Output the (x, y) coordinate of the center of the cell containing the given text.  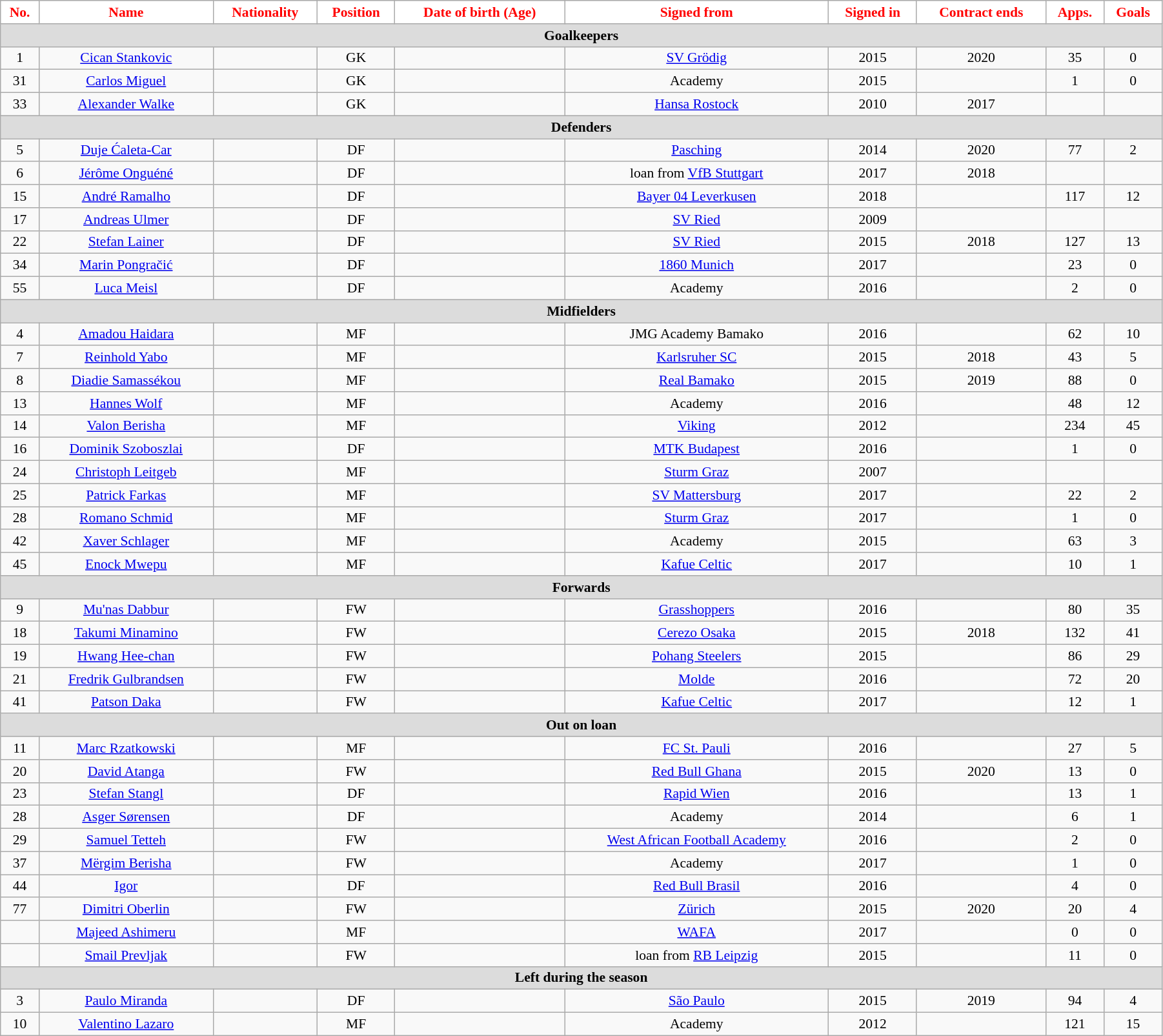
Forwards (581, 587)
Viking (697, 426)
MTK Budapest (697, 449)
7 (20, 358)
25 (20, 495)
62 (1075, 334)
Pasching (697, 150)
Position (356, 12)
Christoph Leitgeb (126, 472)
14 (20, 426)
48 (1075, 403)
234 (1075, 426)
loan from VfB Stuttgart (697, 174)
loan from RB Leipzig (697, 955)
São Paulo (697, 1001)
8 (20, 380)
Hannes Wolf (126, 403)
Mu'nas Dabbur (126, 610)
Hansa Rostock (697, 105)
Fredrik Gulbrandsen (126, 679)
121 (1075, 1024)
Xaver Schlager (126, 542)
WAFA (697, 932)
80 (1075, 610)
Samuel Tetteh (126, 840)
37 (20, 863)
Carlos Miguel (126, 81)
Andreas Ulmer (126, 219)
Stefan Lainer (126, 242)
55 (20, 289)
Apps. (1075, 12)
16 (20, 449)
9 (20, 610)
Goals (1133, 12)
Contract ends (981, 12)
Patrick Farkas (126, 495)
Luca Meisl (126, 289)
Real Bamako (697, 380)
Marc Rzatkowski (126, 748)
Mërgim Berisha (126, 863)
Date of birth (Age) (480, 12)
SV Mattersburg (697, 495)
Red Bull Ghana (697, 771)
63 (1075, 542)
1860 Munich (697, 265)
Patson Daka (126, 702)
Duje Ćaleta-Car (126, 150)
Molde (697, 679)
Karlsruher SC (697, 358)
David Atanga (126, 771)
Cican Stankovic (126, 58)
33 (20, 105)
Igor (126, 886)
Signed from (697, 12)
FC St. Pauli (697, 748)
Zürich (697, 909)
94 (1075, 1001)
Hwang Hee-chan (126, 656)
Bayer 04 Leverkusen (697, 196)
127 (1075, 242)
Alexander Walke (126, 105)
Goalkeepers (581, 36)
Asger Sørensen (126, 817)
43 (1075, 358)
Dimitri Oberlin (126, 909)
Left during the season (581, 978)
Red Bull Brasil (697, 886)
Jérôme Onguéné (126, 174)
Majeed Ashimeru (126, 932)
42 (20, 542)
Grasshoppers (697, 610)
No. (20, 12)
Cerezo Osaka (697, 633)
Signed in (873, 12)
Nationality (265, 12)
Dominik Szoboszlai (126, 449)
Midfielders (581, 311)
19 (20, 656)
88 (1075, 380)
Valentino Lazaro (126, 1024)
44 (20, 886)
17 (20, 219)
27 (1075, 748)
31 (20, 81)
34 (20, 265)
Reinhold Yabo (126, 358)
18 (20, 633)
Amadou Haidara (126, 334)
SV Grödig (697, 58)
2010 (873, 105)
Defenders (581, 127)
132 (1075, 633)
117 (1075, 196)
2009 (873, 219)
Romano Schmid (126, 518)
86 (1075, 656)
24 (20, 472)
Out on loan (581, 726)
72 (1075, 679)
Pohang Steelers (697, 656)
Marin Pongračić (126, 265)
Rapid Wien (697, 794)
West African Football Academy (697, 840)
JMG Academy Bamako (697, 334)
André Ramalho (126, 196)
Stefan Stangl (126, 794)
21 (20, 679)
Paulo Miranda (126, 1001)
Smail Prevljak (126, 955)
Valon Berisha (126, 426)
Enock Mwepu (126, 564)
Takumi Minamino (126, 633)
2007 (873, 472)
Diadie Samassékou (126, 380)
Name (126, 12)
